Provide the (x, y) coordinate of the cell's center where the given text is located.  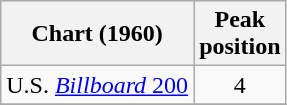
4 (240, 85)
Chart (1960) (98, 34)
U.S. Billboard 200 (98, 85)
Peakposition (240, 34)
